Scan for the cell matching the given text and deliver its (X, Y) coordinate at center. 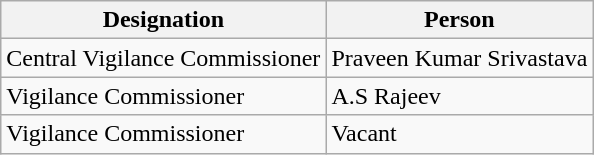
Praveen Kumar Srivastava (460, 58)
Vacant (460, 134)
Central Vigilance Commissioner (164, 58)
Designation (164, 20)
A.S Rajeev (460, 96)
Person (460, 20)
